Capture the cell that displays the provided text and extract its (x, y) central coordinate. 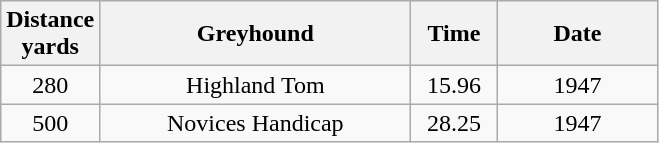
Distance yards (50, 34)
500 (50, 123)
Date (578, 34)
280 (50, 85)
Greyhound (256, 34)
28.25 (454, 123)
Time (454, 34)
15.96 (454, 85)
Novices Handicap (256, 123)
Highland Tom (256, 85)
